Find where the given text appears and provide that cell's center as [x, y] coordinate. 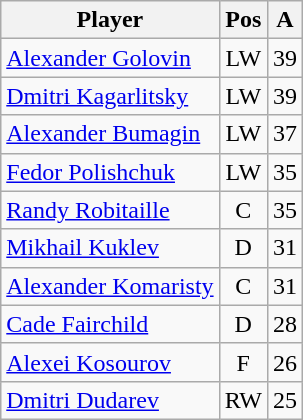
Alexander Bumagin [110, 134]
RW [243, 400]
25 [284, 400]
Alexander Golovin [110, 58]
Randy Robitaille [110, 210]
Alexei Kosourov [110, 362]
Alexander Komaristy [110, 286]
26 [284, 362]
37 [284, 134]
A [284, 20]
Dmitri Kagarlitsky [110, 96]
Cade Fairchild [110, 324]
F [243, 362]
Pos [243, 20]
28 [284, 324]
Player [110, 20]
Mikhail Kuklev [110, 248]
Dmitri Dudarev [110, 400]
Fedor Polishchuk [110, 172]
